Provide the (X, Y) coordinate of the cell's center where the given text is located.  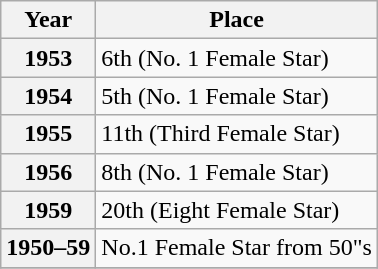
Place (236, 20)
No.1 Female Star from 50"s (236, 248)
1954 (48, 96)
Year (48, 20)
6th (No. 1 Female Star) (236, 58)
1955 (48, 134)
20th (Eight Female Star) (236, 210)
8th (No. 1 Female Star) (236, 172)
11th (Third Female Star) (236, 134)
5th (No. 1 Female Star) (236, 96)
1953 (48, 58)
1959 (48, 210)
1950–59 (48, 248)
1956 (48, 172)
